Search for the cell housing the specified text and yield its (X, Y) center coordinate. 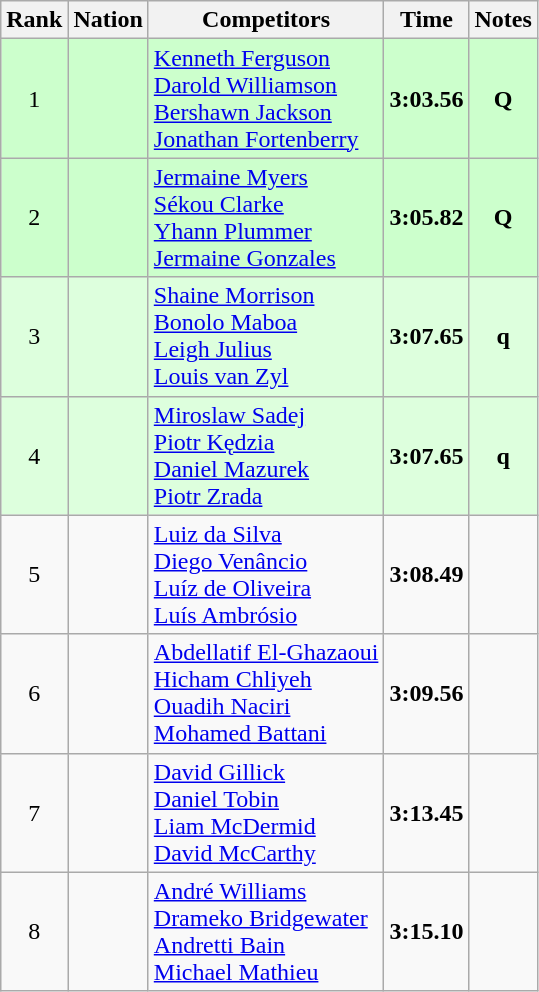
Rank (34, 20)
7 (34, 812)
Kenneth FergusonDarold WilliamsonBershawn JacksonJonathan Fortenberry (266, 98)
1 (34, 98)
3 (34, 336)
Miroslaw SadejPiotr KędziaDaniel MazurekPiotr Zrada (266, 456)
6 (34, 694)
Time (426, 20)
2 (34, 218)
Competitors (266, 20)
3:09.56 (426, 694)
David GillickDaniel TobinLiam McDermidDavid McCarthy (266, 812)
Nation (108, 20)
Abdellatif El-GhazaouiHicham ChliyehOuadih NaciriMohamed Battani (266, 694)
4 (34, 456)
3:08.49 (426, 574)
Shaine MorrisonBonolo MaboaLeigh JuliusLouis van Zyl (266, 336)
8 (34, 932)
Luiz da SilvaDiego VenâncioLuíz de OliveiraLuís Ambrósio (266, 574)
3:03.56 (426, 98)
3:13.45 (426, 812)
3:15.10 (426, 932)
André WilliamsDrameko BridgewaterAndretti BainMichael Mathieu (266, 932)
Notes (503, 20)
5 (34, 574)
3:05.82 (426, 218)
Jermaine MyersSékou ClarkeYhann PlummerJermaine Gonzales (266, 218)
